Search for the cell housing the specified text and yield its (x, y) center coordinate. 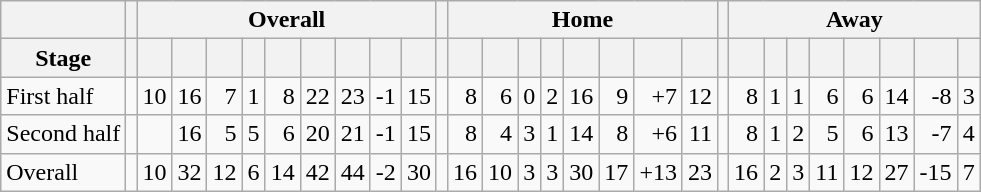
+7 (658, 96)
20 (318, 134)
-2 (386, 172)
32 (190, 172)
0 (530, 96)
9 (616, 96)
42 (318, 172)
+13 (658, 172)
First half (64, 96)
+6 (658, 134)
13 (896, 134)
21 (352, 134)
-8 (936, 96)
Second half (64, 134)
17 (616, 172)
Stage (64, 58)
-7 (936, 134)
Home (582, 20)
-15 (936, 172)
22 (318, 96)
27 (896, 172)
44 (352, 172)
Away (855, 20)
